Pinpoint the cell where the given text exists, returning its (x, y) midpoint coordinate. 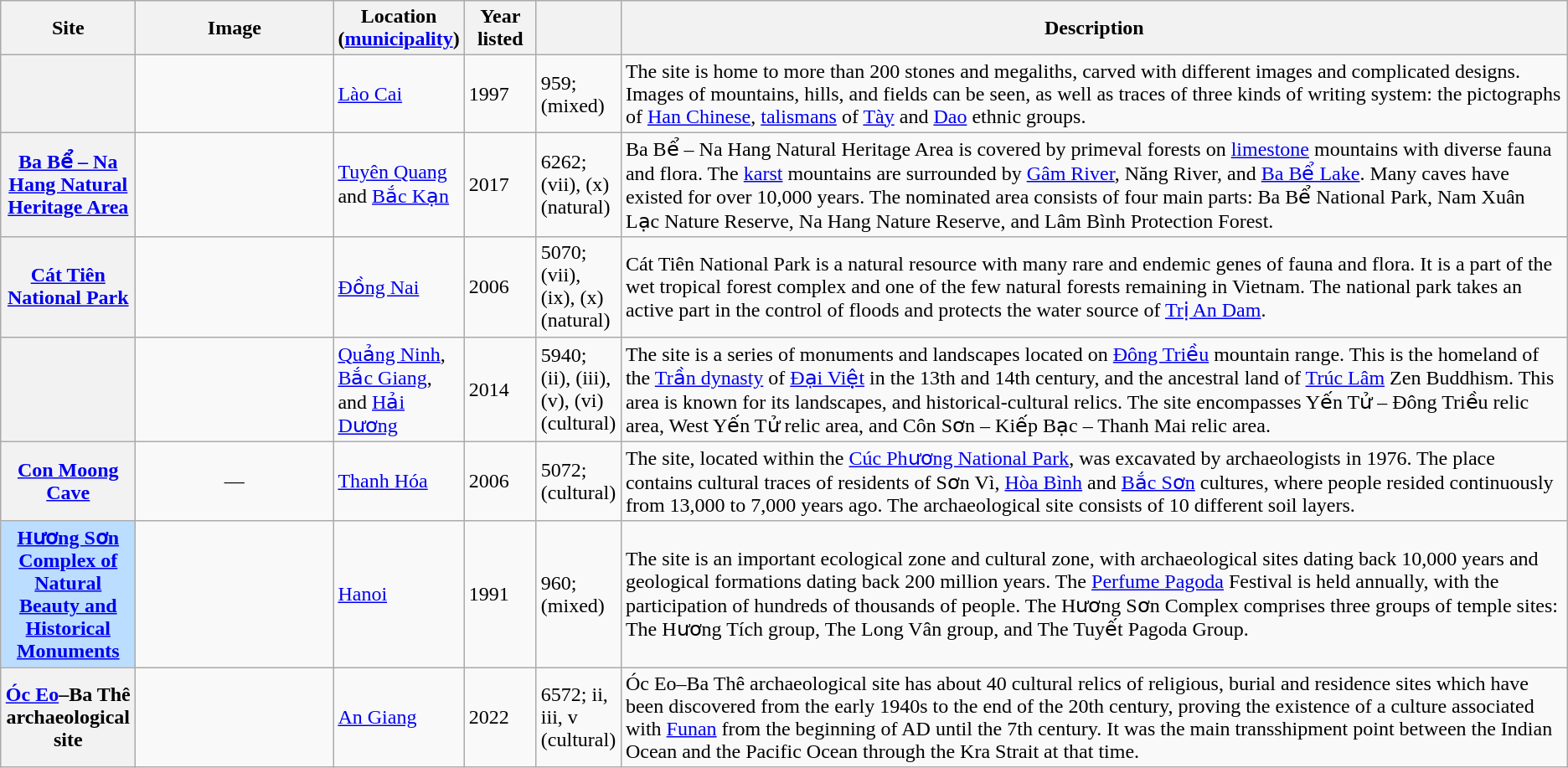
6572; ii, iii, v (cultural) (578, 717)
960; (mixed) (578, 595)
Tuyên Quang and Bắc Kạn (399, 184)
Image (235, 28)
Hanoi (399, 595)
2017 (500, 184)
Lào Cai (399, 94)
Hương Sơn Complex of Natural Beauty and Historical Monuments (69, 595)
5940; (ii), (iii), (v), (vi) (cultural) (578, 389)
2014 (500, 389)
6262; (vii), (x) (natural) (578, 184)
Óc Eo–Ba Thê archaeological site (69, 717)
Year listed (500, 28)
Cát Tiên National Park (69, 286)
Location (municipality) (399, 28)
Con Moong Cave (69, 481)
Quảng Ninh, Bắc Giang, and Hải Dương (399, 389)
5070; (vii), (ix), (x) (natural) (578, 286)
Site (69, 28)
Description (1094, 28)
Thanh Hóa (399, 481)
An Giang (399, 717)
2022 (500, 717)
959; (mixed) (578, 94)
1997 (500, 94)
1991 (500, 595)
Đồng Nai (399, 286)
— (235, 481)
Ba Bể – Na Hang Natural Heritage Area (69, 184)
5072; (cultural) (578, 481)
